Determine the [X, Y] coordinate at the center of the cell enclosing the given text.  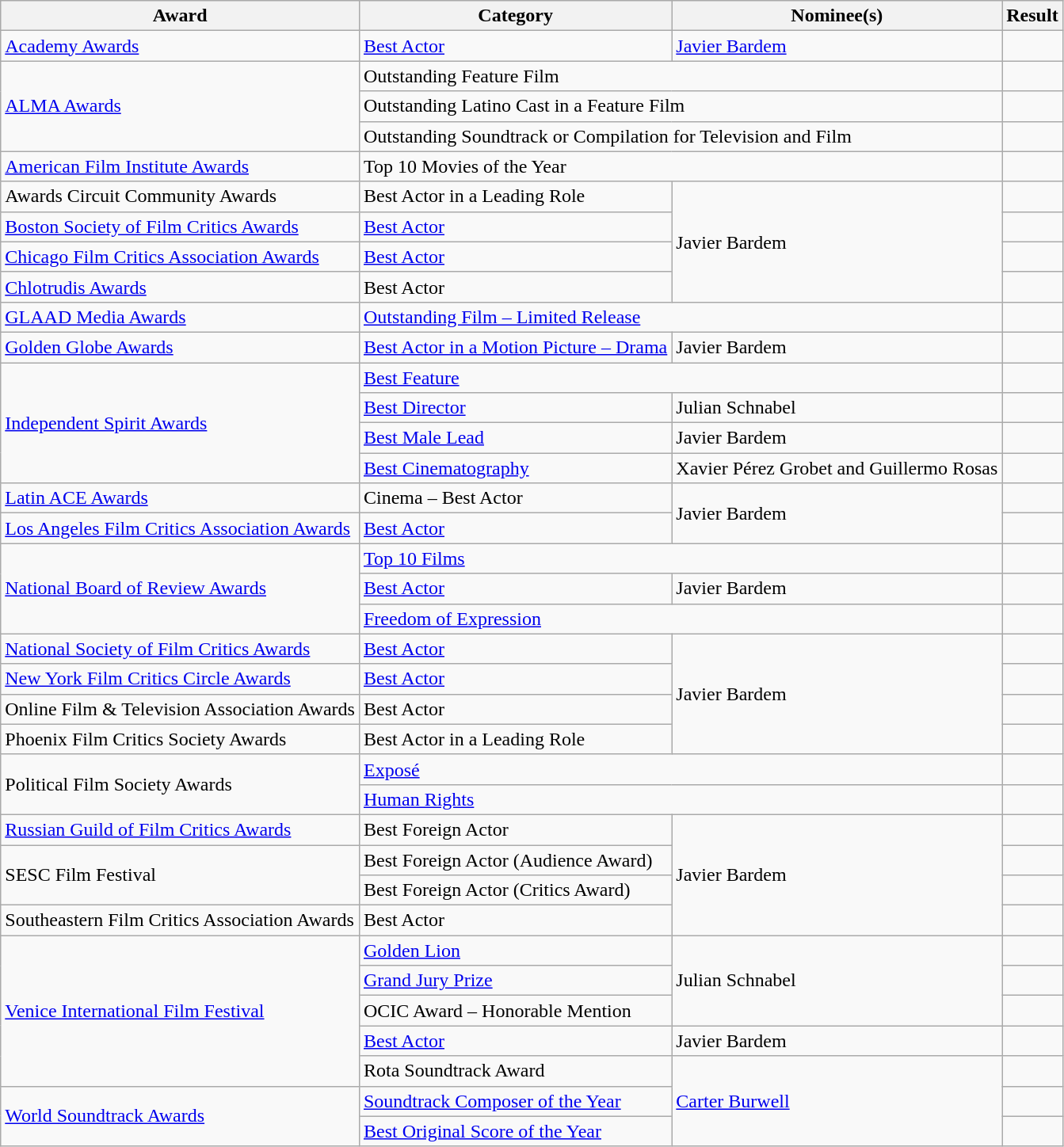
Best Cinematography [515, 468]
Best Original Score of the Year [515, 1131]
Result [1032, 16]
Award [181, 16]
World Soundtrack Awards [181, 1116]
Category [515, 16]
Venice International Film Festival [181, 1011]
Freedom of Expression [680, 619]
Carter Burwell [837, 1101]
Outstanding Latino Cast in a Feature Film [680, 106]
National Society of Film Critics Awards [181, 649]
Chlotrudis Awards [181, 287]
Academy Awards [181, 46]
Best Foreign Actor (Audience Award) [515, 859]
Political Film Society Awards [181, 784]
Cinema – Best Actor [515, 498]
Golden Lion [515, 951]
Best Feature [680, 378]
Best Male Lead [515, 438]
Online Film & Television Association Awards [181, 709]
Golden Globe Awards [181, 347]
Human Rights [680, 799]
Phoenix Film Critics Society Awards [181, 739]
Outstanding Soundtrack or Compilation for Television and Film [680, 136]
Top 10 Movies of the Year [680, 166]
OCIC Award – Honorable Mention [515, 1011]
SESC Film Festival [181, 875]
Xavier Pérez Grobet and Guillermo Rosas [837, 468]
National Board of Review Awards [181, 589]
Best Director [515, 408]
Best Foreign Actor (Critics Award) [515, 890]
ALMA Awards [181, 106]
Best Foreign Actor [515, 829]
Independent Spirit Awards [181, 423]
Russian Guild of Film Critics Awards [181, 829]
Rota Soundtrack Award [515, 1071]
Los Angeles Film Critics Association Awards [181, 528]
Top 10 Films [680, 558]
Latin ACE Awards [181, 498]
Southeastern Film Critics Association Awards [181, 920]
Chicago Film Critics Association Awards [181, 257]
Soundtrack Composer of the Year [515, 1101]
Outstanding Feature Film [680, 76]
Best Actor in a Motion Picture – Drama [515, 347]
GLAAD Media Awards [181, 317]
Grand Jury Prize [515, 981]
Exposé [680, 769]
Boston Society of Film Critics Awards [181, 227]
American Film Institute Awards [181, 166]
Awards Circuit Community Awards [181, 196]
Outstanding Film – Limited Release [680, 317]
Nominee(s) [837, 16]
New York Film Critics Circle Awards [181, 679]
